Determine the [x, y] coordinate at the center of the cell enclosing the given text.  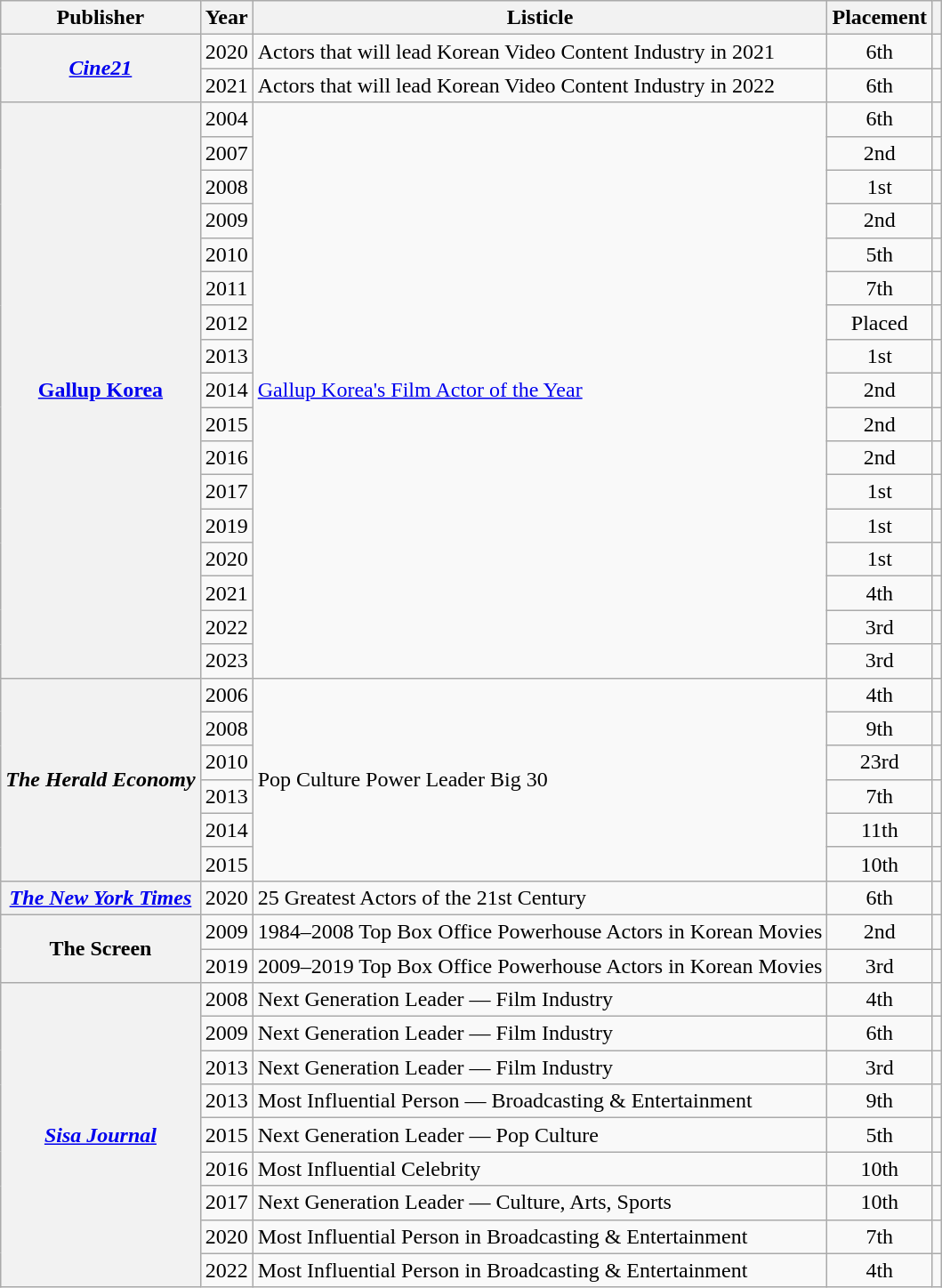
Placed [880, 322]
Next Generation Leader — Pop Culture [540, 1135]
The Screen [101, 948]
Sisa Journal [101, 1135]
11th [880, 830]
2007 [226, 153]
Placement [880, 18]
The New York Times [101, 898]
Listicle [540, 18]
2006 [226, 695]
Publisher [101, 18]
Actors that will lead Korean Video Content Industry in 2021 [540, 52]
Pop Culture Power Leader Big 30 [540, 779]
23rd [880, 762]
Next Generation Leader — Culture, Arts, Sports [540, 1203]
Cine21 [101, 68]
Year [226, 18]
Gallup Korea's Film Actor of the Year [540, 390]
2009–2019 Top Box Office Powerhouse Actors in Korean Movies [540, 965]
Most Influential Celebrity [540, 1169]
The Herald Economy [101, 779]
25 Greatest Actors of the 21st Century [540, 898]
2023 [226, 661]
Actors that will lead Korean Video Content Industry in 2022 [540, 85]
Gallup Korea [101, 390]
1984–2008 Top Box Office Powerhouse Actors in Korean Movies [540, 931]
2012 [226, 322]
2004 [226, 119]
Most Influential Person — Broadcasting & Entertainment [540, 1101]
2011 [226, 288]
